Pinpoint the cell where the given text exists, returning its [X, Y] midpoint coordinate. 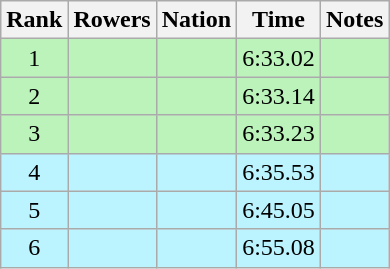
2 [34, 96]
6:33.14 [279, 96]
Time [279, 20]
6:33.02 [279, 58]
Nation [196, 20]
Notes [354, 20]
6 [34, 248]
6:33.23 [279, 134]
6:45.05 [279, 210]
6:35.53 [279, 172]
5 [34, 210]
Rank [34, 20]
Rowers [112, 20]
3 [34, 134]
4 [34, 172]
1 [34, 58]
6:55.08 [279, 248]
